Determine the [x, y] coordinate at the center of the cell enclosing the given text.  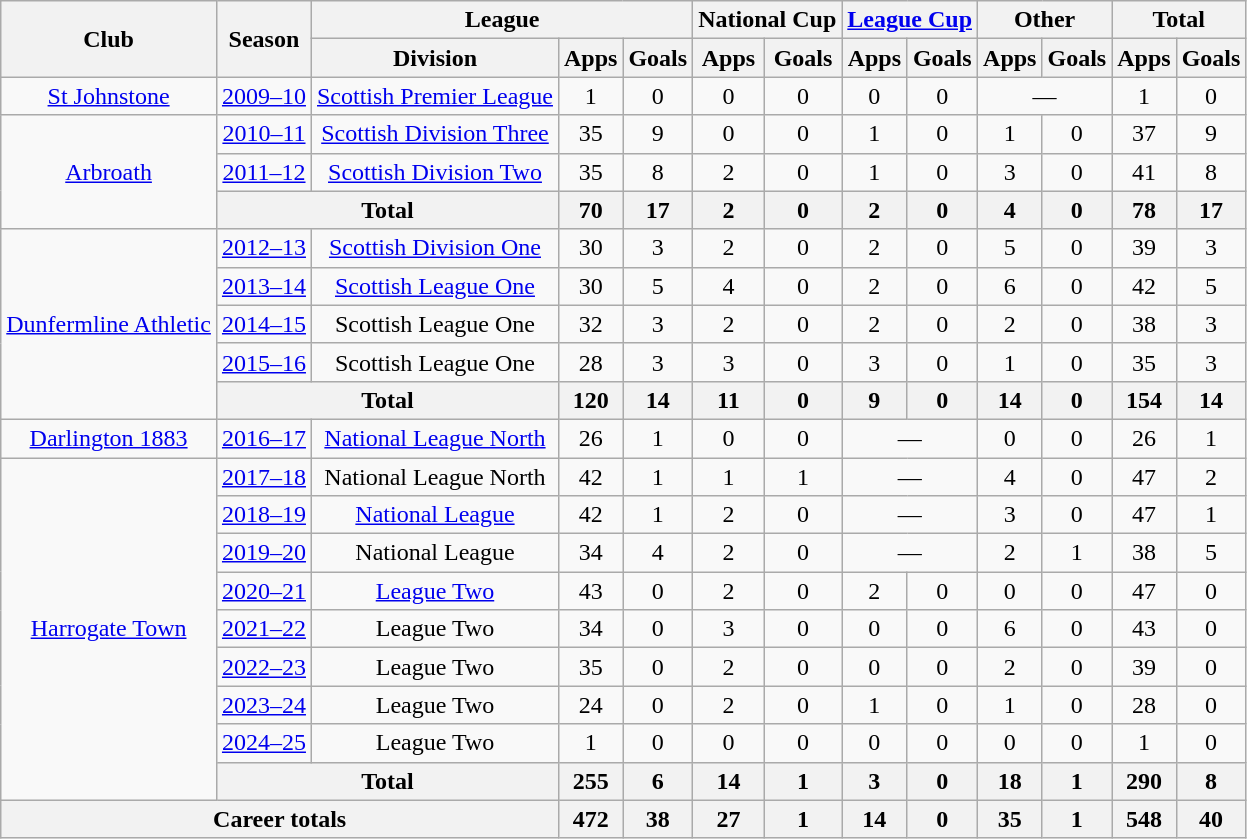
2014–15 [264, 324]
255 [590, 781]
2018–19 [264, 515]
2023–24 [264, 705]
24 [590, 705]
40 [1211, 819]
78 [1144, 210]
154 [1144, 400]
472 [590, 819]
League Cup [910, 20]
2015–16 [264, 362]
11 [729, 400]
Scottish Premier League [434, 96]
120 [590, 400]
2020–21 [264, 591]
Arbroath [109, 172]
Scottish Division Three [434, 134]
2013–14 [264, 286]
18 [1010, 781]
2021–22 [264, 629]
League [502, 20]
Scottish Division One [434, 248]
Dunfermline Athletic [109, 324]
Division [434, 58]
Scottish Division Two [434, 172]
2016–17 [264, 438]
2019–20 [264, 553]
Season [264, 39]
St Johnstone [109, 96]
27 [729, 819]
2017–18 [264, 477]
Career totals [280, 819]
Harrogate Town [109, 630]
70 [590, 210]
2024–25 [264, 743]
290 [1144, 781]
32 [590, 324]
Other [1045, 20]
2012–13 [264, 248]
548 [1144, 819]
2011–12 [264, 172]
37 [1144, 134]
Club [109, 39]
41 [1144, 172]
2022–23 [264, 667]
Darlington 1883 [109, 438]
National Cup [768, 20]
2010–11 [264, 134]
2009–10 [264, 96]
